Search for the cell housing the specified text and yield its (x, y) center coordinate. 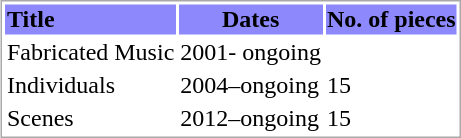
2004–ongoing (251, 85)
Fabricated Music (90, 52)
Individuals (90, 85)
Scenes (90, 118)
No. of pieces (391, 19)
2001- ongoing (251, 52)
Dates (251, 19)
2012–ongoing (251, 118)
Title (90, 19)
